Identify which cell holds the provided text, then report its [x, y] central coordinate. 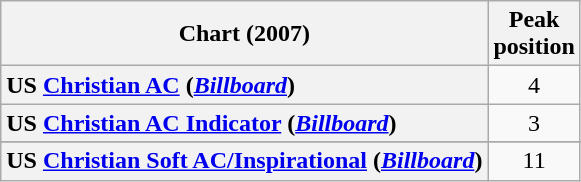
3 [534, 123]
US Christian AC Indicator (Billboard) [244, 123]
4 [534, 85]
11 [534, 161]
US Christian Soft AC/Inspirational (Billboard) [244, 161]
Chart (2007) [244, 34]
US Christian AC (Billboard) [244, 85]
Peak position [534, 34]
